Output the (X, Y) coordinate of the center of the cell containing the given text.  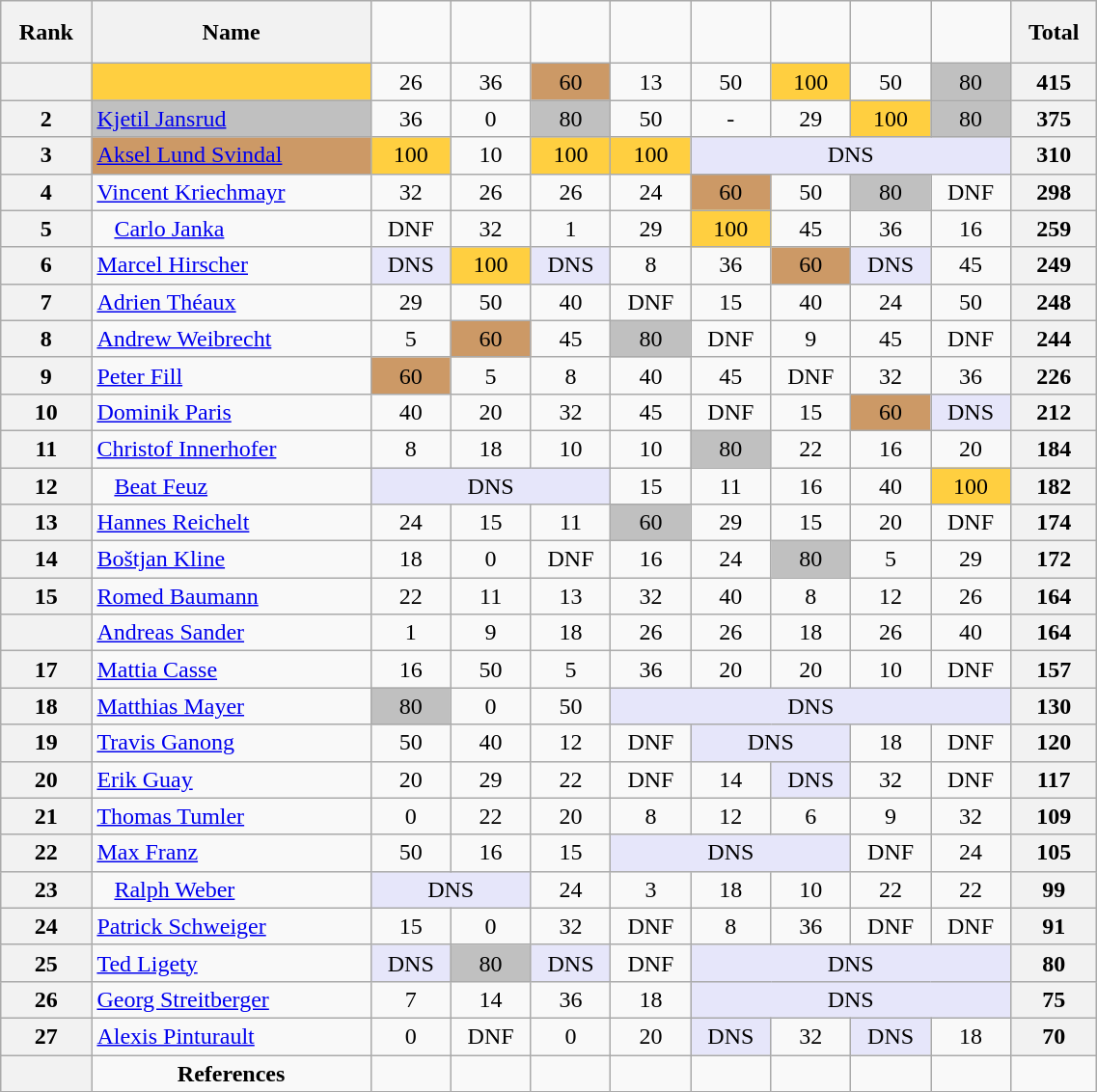
249 (1054, 265)
Rank (46, 33)
- (731, 119)
2 (46, 119)
Max Franz (232, 853)
91 (1054, 926)
Georg Streitberger (232, 999)
Carlo Janka (232, 229)
Travis Ganong (232, 743)
157 (1054, 669)
184 (1054, 449)
172 (1054, 560)
25 (46, 963)
Thomas Tumler (232, 816)
Beat Feuz (232, 485)
Romed Baumann (232, 596)
259 (1054, 229)
Erik Guay (232, 779)
Adrien Théaux (232, 302)
109 (1054, 816)
130 (1054, 706)
Matthias Mayer (232, 706)
Patrick Schweiger (232, 926)
Ted Ligety (232, 963)
Peter Fill (232, 375)
120 (1054, 743)
23 (46, 889)
Marcel Hirscher (232, 265)
212 (1054, 412)
226 (1054, 375)
Total (1054, 33)
Boštjan Kline (232, 560)
4 (46, 192)
244 (1054, 339)
Name (232, 33)
Andrew Weibrecht (232, 339)
21 (46, 816)
298 (1054, 192)
Alexis Pinturault (232, 1036)
Andreas Sander (232, 633)
19 (46, 743)
Hannes Reichelt (232, 523)
Vincent Kriechmayr (232, 192)
182 (1054, 485)
174 (1054, 523)
248 (1054, 302)
75 (1054, 999)
310 (1054, 155)
99 (1054, 889)
Mattia Casse (232, 669)
27 (46, 1036)
117 (1054, 779)
Ralph Weber (232, 889)
References (232, 1074)
Aksel Lund Svindal (232, 155)
Kjetil Jansrud (232, 119)
70 (1054, 1036)
Christof Innerhofer (232, 449)
17 (46, 669)
415 (1054, 82)
375 (1054, 119)
105 (1054, 853)
Dominik Paris (232, 412)
